Return [x, y] of the center of cell containing provided text 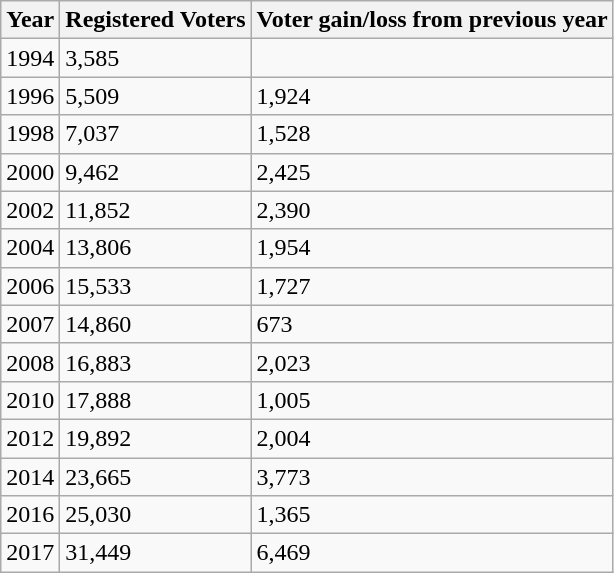
19,892 [156, 438]
2002 [30, 210]
6,469 [432, 553]
13,806 [156, 248]
2,425 [432, 172]
16,883 [156, 362]
Voter gain/loss from previous year [432, 20]
1996 [30, 96]
673 [432, 324]
2,023 [432, 362]
1998 [30, 134]
2007 [30, 324]
1,005 [432, 400]
2016 [30, 515]
14,860 [156, 324]
15,533 [156, 286]
17,888 [156, 400]
1,365 [432, 515]
11,852 [156, 210]
2004 [30, 248]
2,004 [432, 438]
2012 [30, 438]
2008 [30, 362]
23,665 [156, 477]
2014 [30, 477]
25,030 [156, 515]
1,528 [432, 134]
2010 [30, 400]
1994 [30, 58]
2,390 [432, 210]
9,462 [156, 172]
1,727 [432, 286]
Year [30, 20]
2017 [30, 553]
2000 [30, 172]
7,037 [156, 134]
Registered Voters [156, 20]
3,773 [432, 477]
2006 [30, 286]
31,449 [156, 553]
5,509 [156, 96]
3,585 [156, 58]
1,924 [432, 96]
1,954 [432, 248]
